Determine the [X, Y] coordinate at the center of the cell enclosing the given text.  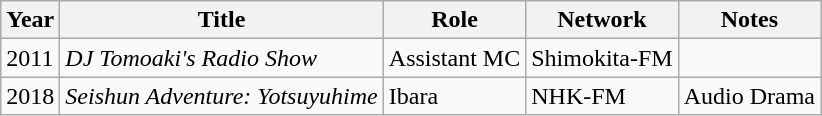
Audio Drama [749, 96]
Shimokita-FM [602, 58]
Notes [749, 20]
Role [454, 20]
Ibara [454, 96]
DJ Tomoaki's Radio Show [222, 58]
Seishun Adventure: Yotsuyuhime [222, 96]
Assistant MC [454, 58]
NHK-FM [602, 96]
2011 [30, 58]
2018 [30, 96]
Network [602, 20]
Year [30, 20]
Title [222, 20]
